Output the [x, y] coordinate of the center of the cell containing the given text.  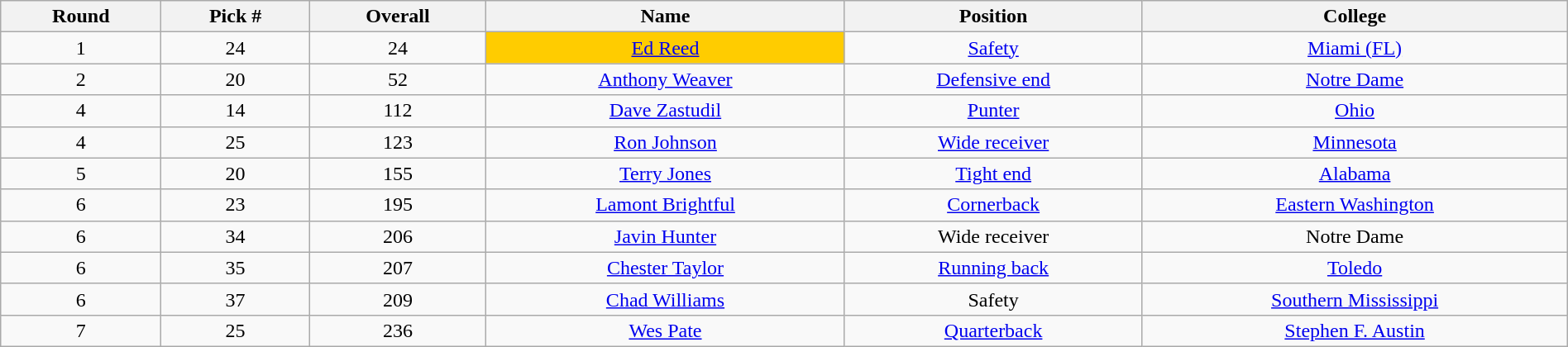
155 [397, 173]
Defensive end [993, 79]
Chad Williams [666, 299]
Lamont Brightful [666, 205]
Southern Mississippi [1355, 299]
Eastern Washington [1355, 205]
14 [236, 111]
35 [236, 268]
123 [397, 142]
Toledo [1355, 268]
Running back [993, 268]
Wes Pate [666, 330]
Name [666, 17]
Ohio [1355, 111]
Round [81, 17]
34 [236, 236]
College [1355, 17]
Anthony Weaver [666, 79]
Tight end [993, 173]
Chester Taylor [666, 268]
236 [397, 330]
5 [81, 173]
207 [397, 268]
206 [397, 236]
112 [397, 111]
Ed Reed [666, 48]
Stephen F. Austin [1355, 330]
7 [81, 330]
195 [397, 205]
Miami (FL) [1355, 48]
Terry Jones [666, 173]
52 [397, 79]
Pick # [236, 17]
37 [236, 299]
Position [993, 17]
Punter [993, 111]
2 [81, 79]
1 [81, 48]
Quarterback [993, 330]
23 [236, 205]
Overall [397, 17]
Minnesota [1355, 142]
209 [397, 299]
Dave Zastudil [666, 111]
Ron Johnson [666, 142]
Javin Hunter [666, 236]
Alabama [1355, 173]
Cornerback [993, 205]
